Return the [x, y] coordinate for the center point of the cell that contains the specified text.  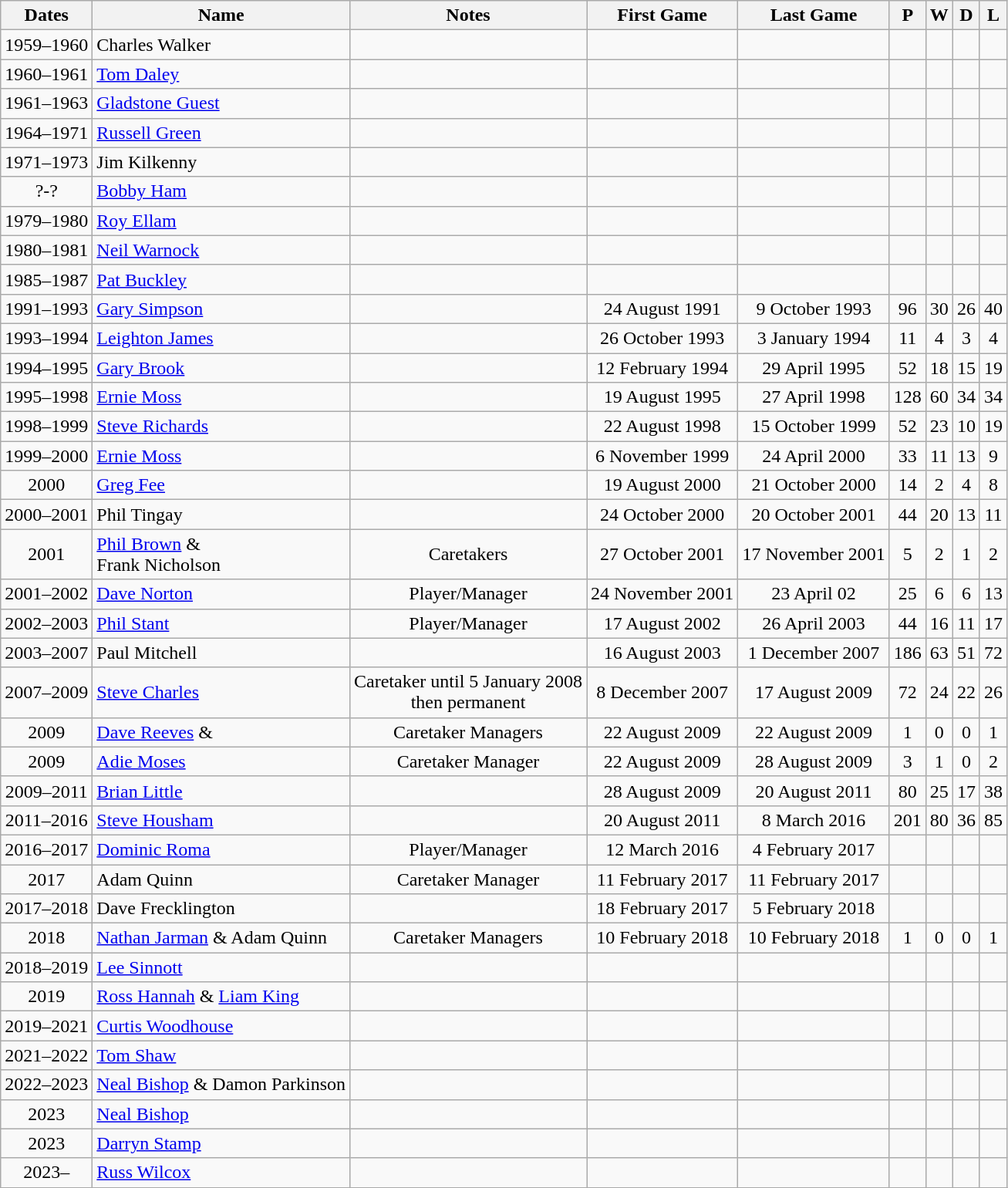
3 January 1994 [814, 338]
Dominic Roma [221, 849]
30 [939, 309]
19 August 2000 [662, 485]
14 [907, 485]
51 [966, 653]
2016–2017 [46, 849]
15 [966, 368]
17 August 2002 [662, 623]
24 [939, 693]
24 April 2000 [814, 456]
Neil Warnock [221, 250]
Neal Bishop [221, 1114]
1971–1973 [46, 162]
2018 [46, 938]
2023– [46, 1173]
2000–2001 [46, 515]
Phil Tingay [221, 515]
8 December 2007 [662, 693]
Nathan Jarman & Adam Quinn [221, 938]
2007–2009 [46, 693]
6 November 1999 [662, 456]
Gladstone Guest [221, 103]
186 [907, 653]
18 [939, 368]
Dates [46, 15]
D [966, 15]
L [993, 15]
5 [907, 554]
?-? [46, 191]
1960–1961 [46, 74]
2018–2019 [46, 967]
33 [907, 456]
Curtis Woodhouse [221, 1026]
Phil Brown & Frank Nicholson [221, 554]
36 [966, 820]
Adam Quinn [221, 879]
1985–1987 [46, 279]
1998–1999 [46, 427]
Brian Little [221, 791]
Roy Ellam [221, 221]
2017–2018 [46, 909]
2021–2022 [46, 1055]
Lee Sinnott [221, 967]
P [907, 15]
18 February 2017 [662, 909]
Paul Mitchell [221, 653]
Dave Reeves & [221, 732]
Ross Hannah & Liam King [221, 997]
Tom Daley [221, 74]
Gary Simpson [221, 309]
Steve Richards [221, 427]
Steve Housham [221, 820]
Dave Frecklington [221, 909]
27 April 1998 [814, 397]
1999–2000 [46, 456]
22 [966, 693]
12 February 1994 [662, 368]
Phil Stant [221, 623]
29 April 1995 [814, 368]
Russell Green [221, 133]
19 August 1995 [662, 397]
22 August 1998 [662, 427]
Name [221, 15]
1964–1971 [46, 133]
2011–2016 [46, 820]
2002–2003 [46, 623]
27 October 2001 [662, 554]
1961–1963 [46, 103]
Greg Fee [221, 485]
Jim Kilkenny [221, 162]
2022–2023 [46, 1085]
Darryn Stamp [221, 1143]
Gary Brook [221, 368]
16 August 2003 [662, 653]
First Game [662, 15]
5 February 2018 [814, 909]
Caretaker until 5 January 2008then permanent [469, 693]
Leighton James [221, 338]
Caretakers [469, 554]
Adie Moses [221, 761]
9 [993, 456]
1959–1960 [46, 45]
15 October 1999 [814, 427]
24 November 2001 [662, 594]
23 April 02 [814, 594]
24 October 2000 [662, 515]
1993–1994 [46, 338]
Dave Norton [221, 594]
17 August 2009 [814, 693]
128 [907, 397]
Notes [469, 15]
12 March 2016 [662, 849]
1995–1998 [46, 397]
20 October 2001 [814, 515]
2001–2002 [46, 594]
85 [993, 820]
40 [993, 309]
38 [993, 791]
26 April 2003 [814, 623]
16 [939, 623]
Russ Wilcox [221, 1173]
2003–2007 [46, 653]
10 [966, 427]
8 March 2016 [814, 820]
2009–2011 [46, 791]
Steve Charles [221, 693]
9 October 1993 [814, 309]
1 December 2007 [814, 653]
17 November 2001 [814, 554]
20 [939, 515]
60 [939, 397]
1980–1981 [46, 250]
201 [907, 820]
1991–1993 [46, 309]
1979–1980 [46, 221]
8 [993, 485]
2017 [46, 879]
Bobby Ham [221, 191]
Charles Walker [221, 45]
96 [907, 309]
63 [939, 653]
2000 [46, 485]
2001 [46, 554]
2019 [46, 997]
Neal Bishop & Damon Parkinson [221, 1085]
Tom Shaw [221, 1055]
W [939, 15]
21 October 2000 [814, 485]
4 February 2017 [814, 849]
24 August 1991 [662, 309]
2019–2021 [46, 1026]
Last Game [814, 15]
26 October 1993 [662, 338]
1994–1995 [46, 368]
Pat Buckley [221, 279]
23 [939, 427]
